Output the [x, y] coordinate of the center of the cell containing the given text.  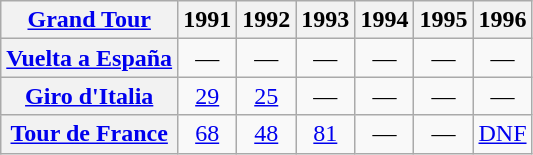
81 [326, 134]
48 [266, 134]
25 [266, 96]
29 [208, 96]
1994 [384, 20]
Vuelta a España [90, 58]
Grand Tour [90, 20]
Giro d'Italia [90, 96]
1992 [266, 20]
1995 [444, 20]
Tour de France [90, 134]
1996 [502, 20]
68 [208, 134]
1991 [208, 20]
1993 [326, 20]
DNF [502, 134]
